Find where the given text appears and provide that cell's center as (x, y) coordinate. 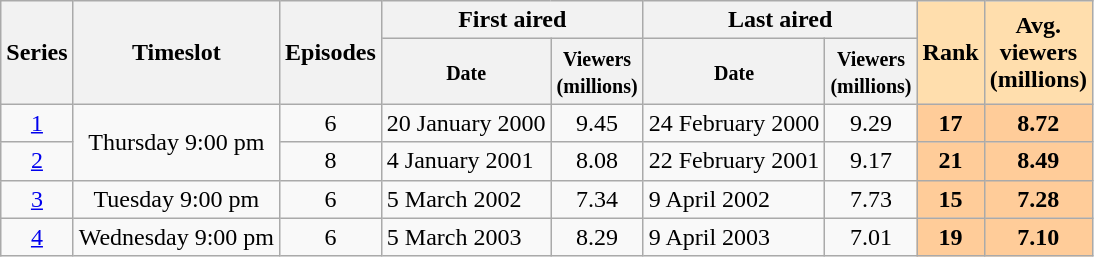
8.29 (597, 237)
Wednesday 9:00 pm (176, 237)
Series (37, 52)
Episodes (331, 52)
Tuesday 9:00 pm (176, 199)
7.34 (597, 199)
Last aired (780, 20)
1 (37, 123)
7.28 (1038, 199)
7.01 (871, 237)
9 April 2002 (734, 199)
7.73 (871, 199)
Rank (950, 52)
20 January 2000 (466, 123)
8.49 (1038, 161)
5 March 2003 (466, 237)
Timeslot (176, 52)
21 (950, 161)
22 February 2001 (734, 161)
4 (37, 237)
3 (37, 199)
Thursday 9:00 pm (176, 142)
First aired (512, 20)
2 (37, 161)
8 (331, 161)
5 March 2002 (466, 199)
4 January 2001 (466, 161)
8.08 (597, 161)
19 (950, 237)
9.17 (871, 161)
9.45 (597, 123)
7.10 (1038, 237)
24 February 2000 (734, 123)
17 (950, 123)
9.29 (871, 123)
15 (950, 199)
8.72 (1038, 123)
Avg. viewers (millions) (1038, 52)
9 April 2003 (734, 237)
